Determine the [x, y] coordinate at the center of the cell enclosing the given text.  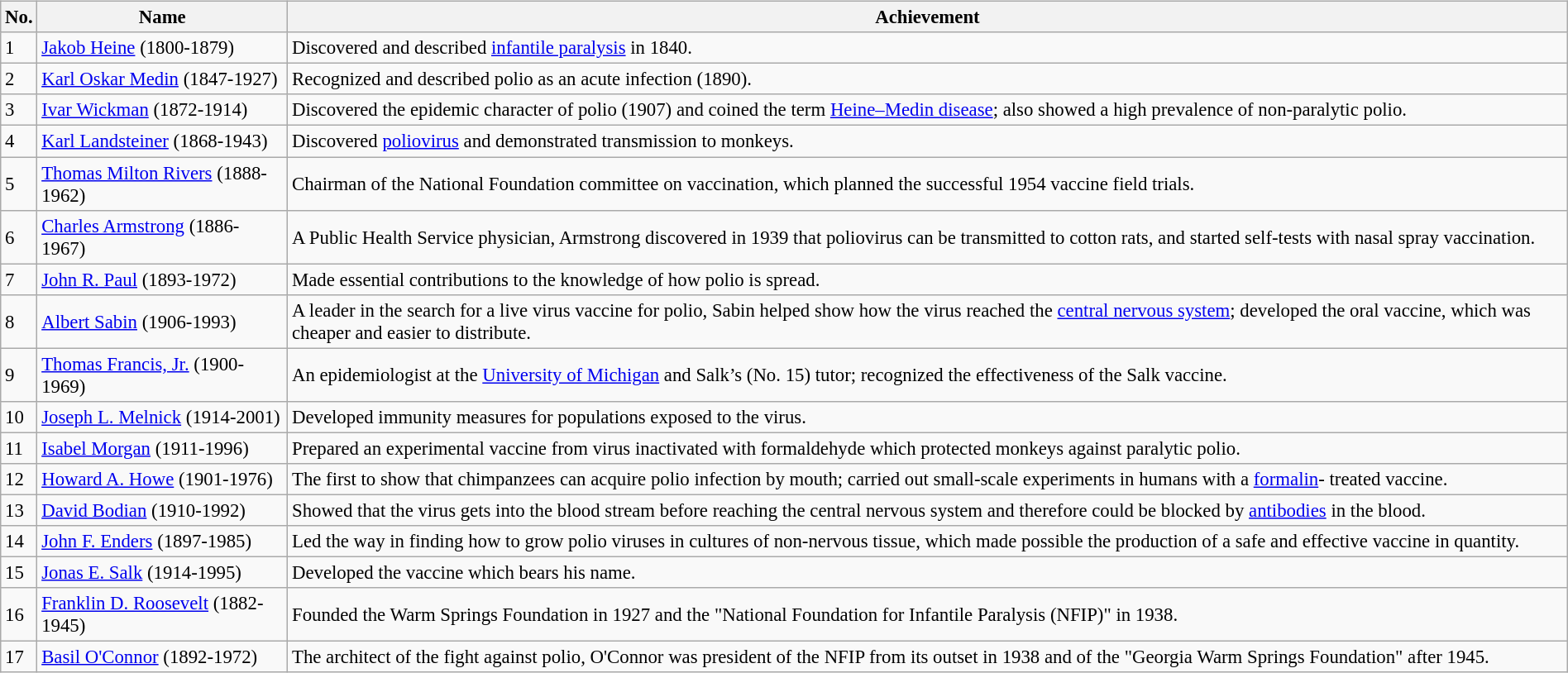
12 [19, 480]
Howard A. Howe (1901-1976) [162, 480]
Prepared an experimental vaccine from virus inactivated with formaldehyde which protected monkeys against paralytic polio. [928, 448]
5 [19, 184]
8 [19, 321]
Discovered the epidemic character of polio (1907) and coined the term Heine–Medin disease; also showed a high prevalence of non-paralytic polio. [928, 110]
Achievement [928, 17]
17 [19, 657]
Discovered and described infantile paralysis in 1840. [928, 48]
Thomas Francis, Jr. (1900-1969) [162, 375]
3 [19, 110]
7 [19, 279]
Developed immunity measures for populations exposed to the virus. [928, 417]
David Bodian (1910-1992) [162, 510]
Developed the vaccine which bears his name. [928, 572]
An epidemiologist at the University of Michigan and Salk’s (No. 15) tutor; recognized the effectiveness of the Salk vaccine. [928, 375]
Founded the Warm Springs Foundation in 1927 and the "National Foundation for Infantile Paralysis (NFIP)" in 1938. [928, 615]
Ivar Wickman (1872-1914) [162, 110]
Jonas E. Salk (1914-1995) [162, 572]
Karl Oskar Medin (1847-1927) [162, 79]
Basil O'Connor (1892-1972) [162, 657]
Made essential contributions to the knowledge of how polio is spread. [928, 279]
Chairman of the National Foundation committee on vaccination, which planned the successful 1954 vaccine field trials. [928, 184]
13 [19, 510]
1 [19, 48]
10 [19, 417]
2 [19, 79]
John F. Enders (1897-1985) [162, 542]
Charles Armstrong (1886-1967) [162, 236]
Isabel Morgan (1911-1996) [162, 448]
11 [19, 448]
9 [19, 375]
4 [19, 141]
Franklin D. Roosevelt (1882-1945) [162, 615]
Karl Landsteiner (1868-1943) [162, 141]
No. [19, 17]
Recognized and described polio as an acute infection (1890). [928, 79]
6 [19, 236]
16 [19, 615]
Discovered poliovirus and demonstrated transmission to monkeys. [928, 141]
Albert Sabin (1906-1993) [162, 321]
14 [19, 542]
Jakob Heine (1800-1879) [162, 48]
15 [19, 572]
Name [162, 17]
Thomas Milton Rivers (1888-1962) [162, 184]
Joseph L. Melnick (1914-2001) [162, 417]
John R. Paul (1893-1972) [162, 279]
